Search for the cell housing the specified text and yield its [x, y] center coordinate. 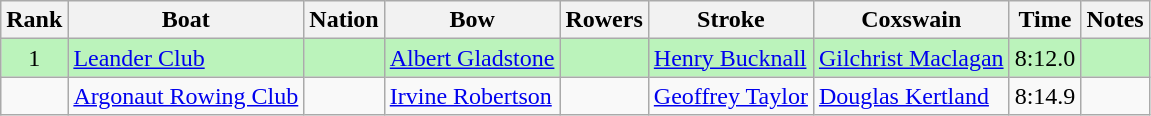
Henry Bucknall [730, 58]
Coxswain [911, 20]
Bow [472, 20]
8:12.0 [1045, 58]
Boat [186, 20]
Stroke [730, 20]
Argonaut Rowing Club [186, 96]
Time [1045, 20]
Irvine Robertson [472, 96]
Gilchrist Maclagan [911, 58]
Notes [1115, 20]
Rank [34, 20]
Rowers [604, 20]
Nation [344, 20]
Geoffrey Taylor [730, 96]
Leander Club [186, 58]
Douglas Kertland [911, 96]
8:14.9 [1045, 96]
Albert Gladstone [472, 58]
1 [34, 58]
